Find where the given text appears and provide that cell's center as [X, Y] coordinate. 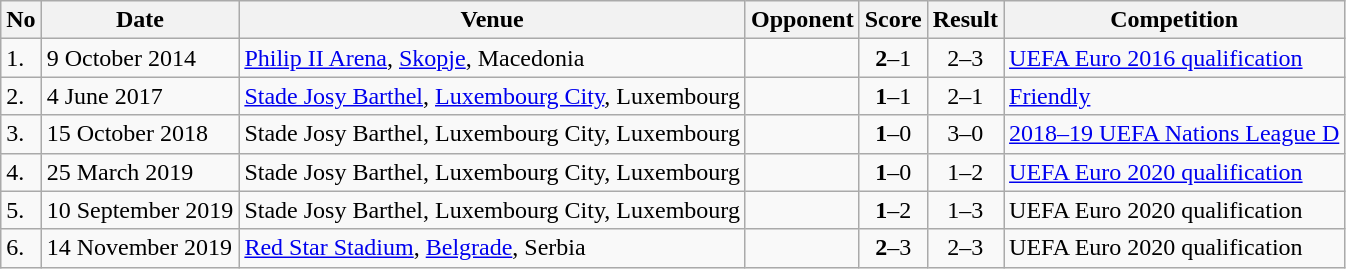
UEFA Euro 2016 qualification [1174, 58]
5. [21, 210]
Venue [492, 20]
10 September 2019 [140, 210]
6. [21, 248]
Opponent [802, 20]
Score [893, 20]
15 October 2018 [140, 134]
1–3 [965, 210]
Date [140, 20]
1–1 [893, 96]
Result [965, 20]
Philip II Arena, Skopje, Macedonia [492, 58]
25 March 2019 [140, 172]
14 November 2019 [140, 248]
2. [21, 96]
No [21, 20]
1. [21, 58]
Red Star Stadium, Belgrade, Serbia [492, 248]
2018–19 UEFA Nations League D [1174, 134]
9 October 2014 [140, 58]
4 June 2017 [140, 96]
4. [21, 172]
Friendly [1174, 96]
Competition [1174, 20]
3–0 [965, 134]
3. [21, 134]
